Scan for the cell matching the given text and deliver its [x, y] coordinate at center. 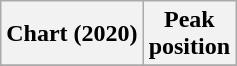
Chart (2020) [72, 34]
Peakposition [189, 34]
